From the cell containing the given text, extract its center point as [X, Y] coordinate. 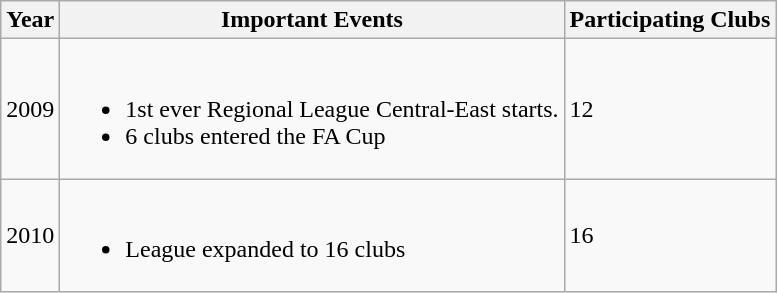
2010 [30, 236]
16 [670, 236]
League expanded to 16 clubs [312, 236]
2009 [30, 109]
Year [30, 20]
Participating Clubs [670, 20]
12 [670, 109]
Important Events [312, 20]
1st ever Regional League Central-East starts.6 clubs entered the FA Cup [312, 109]
